Detect which cell encompasses the target text, then output its [X, Y] center coordinate. 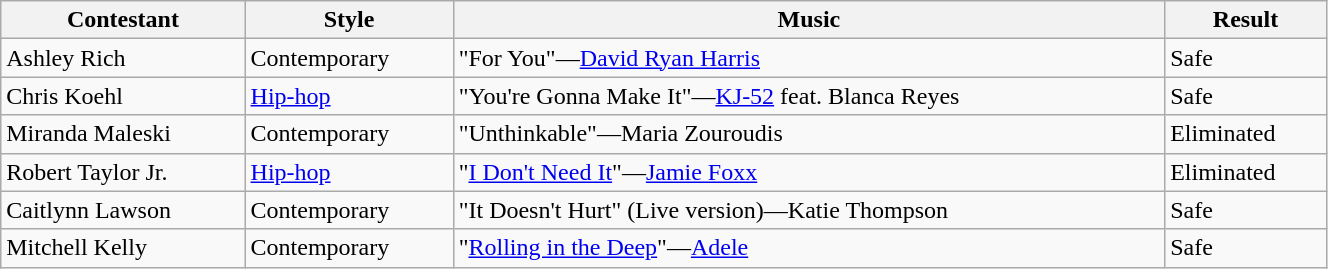
Style [349, 20]
Mitchell Kelly [123, 248]
"It Doesn't Hurt" (Live version)—Katie Thompson [808, 210]
Music [808, 20]
"For You"—David Ryan Harris [808, 58]
"I Don't Need It"—Jamie Foxx [808, 172]
Result [1246, 20]
Chris Koehl [123, 96]
Caitlynn Lawson [123, 210]
Robert Taylor Jr. [123, 172]
Contestant [123, 20]
"Rolling in the Deep"—Adele [808, 248]
"You're Gonna Make It"—KJ-52 feat. Blanca Reyes [808, 96]
Miranda Maleski [123, 134]
Ashley Rich [123, 58]
"Unthinkable"—Maria Zouroudis [808, 134]
